From the cell containing the given text, extract its center point as (x, y) coordinate. 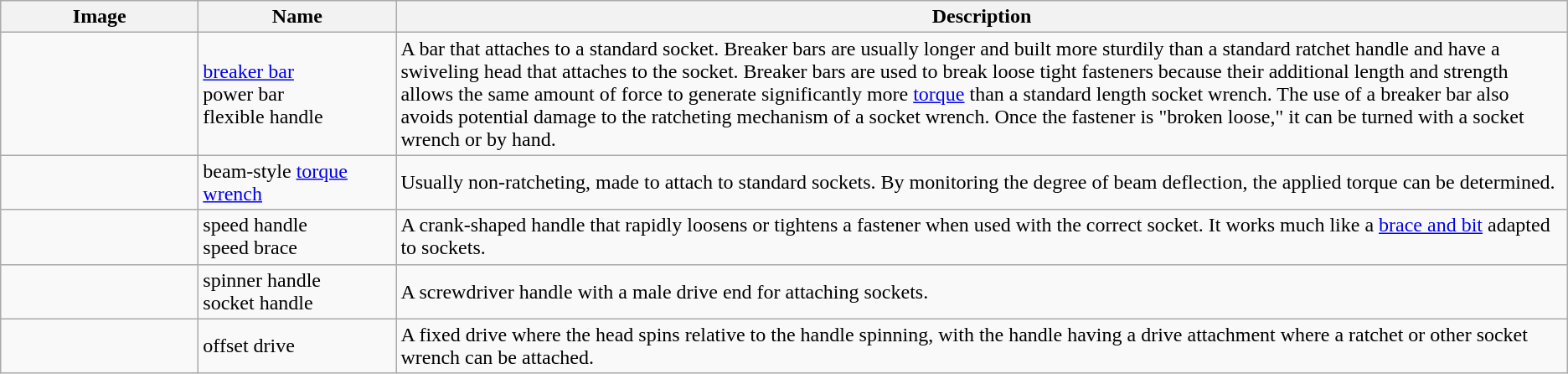
breaker barpower barflexible handle (297, 94)
Usually non-ratcheting, made to attach to standard sockets. By monitoring the degree of beam deflection, the applied torque can be determined. (982, 183)
Description (982, 17)
offset drive (297, 345)
beam-style torque wrench (297, 183)
speed handlespeed brace (297, 236)
Name (297, 17)
spinner handlesocket handle (297, 292)
Image (100, 17)
A screwdriver handle with a male drive end for attaching sockets. (982, 292)
